Locate the cell with the specified text and output its [x, y] center coordinate. 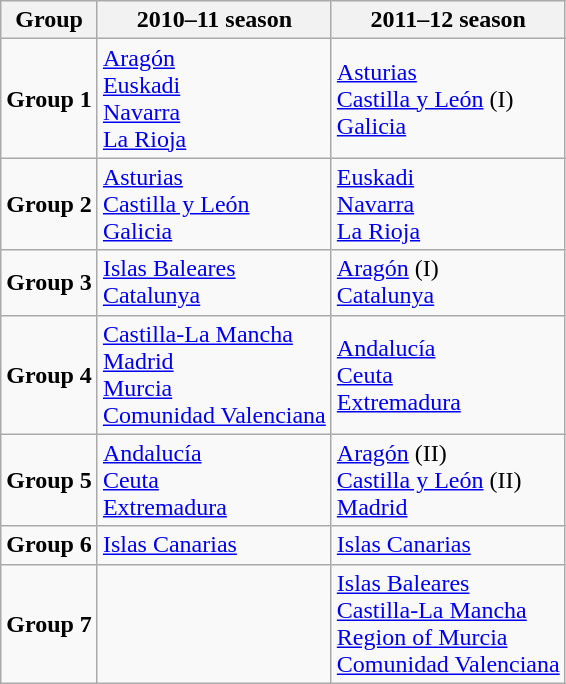
2011–12 season [448, 20]
Group 2 [50, 204]
Aragón (I) Catalunya [448, 282]
2010–11 season [214, 20]
Castilla-La Mancha Madrid Murcia Comunidad Valenciana [214, 374]
Asturias Castilla y León Galicia [214, 204]
Group 5 [50, 480]
Asturias Castilla y León (I) Galicia [448, 98]
Group [50, 20]
Islas Baleares Catalunya [214, 282]
Group 3 [50, 282]
Group 4 [50, 374]
Group 6 [50, 545]
Islas Baleares Castilla-La Mancha Region of Murcia Comunidad Valenciana [448, 624]
Euskadi Navarra La Rioja [448, 204]
Aragón (II) Castilla y León (II) Madrid [448, 480]
Group 1 [50, 98]
Group 7 [50, 624]
Aragón Euskadi Navarra La Rioja [214, 98]
